Provide the [X, Y] coordinate of the cell's center where the given text is located.  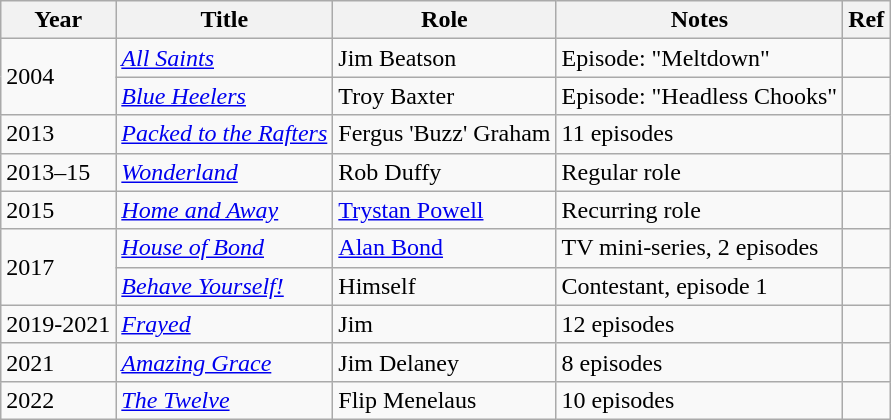
The Twelve [224, 400]
Trystan Powell [444, 210]
10 episodes [700, 400]
Contestant, episode 1 [700, 286]
Jim [444, 324]
2017 [58, 267]
Episode: "Headless Chooks" [700, 96]
Wonderland [224, 172]
Notes [700, 20]
Alan Bond [444, 248]
Title [224, 20]
Behave Yourself! [224, 286]
2013–15 [58, 172]
Fergus 'Buzz' Graham [444, 134]
2013 [58, 134]
Blue Heelers [224, 96]
All Saints [224, 58]
2019-2021 [58, 324]
2015 [58, 210]
11 episodes [700, 134]
Flip Menelaus [444, 400]
2021 [58, 362]
Packed to the Rafters [224, 134]
TV mini-series, 2 episodes [700, 248]
Year [58, 20]
Troy Baxter [444, 96]
2004 [58, 77]
Jim Delaney [444, 362]
8 episodes [700, 362]
Ref [866, 20]
Regular role [700, 172]
Himself [444, 286]
Jim Beatson [444, 58]
Rob Duffy [444, 172]
Amazing Grace [224, 362]
Recurring role [700, 210]
Role [444, 20]
Home and Away [224, 210]
Frayed [224, 324]
2022 [58, 400]
House of Bond [224, 248]
12 episodes [700, 324]
Episode: "Meltdown" [700, 58]
